Determine the (X, Y) coordinate at the center of the cell enclosing the given text.  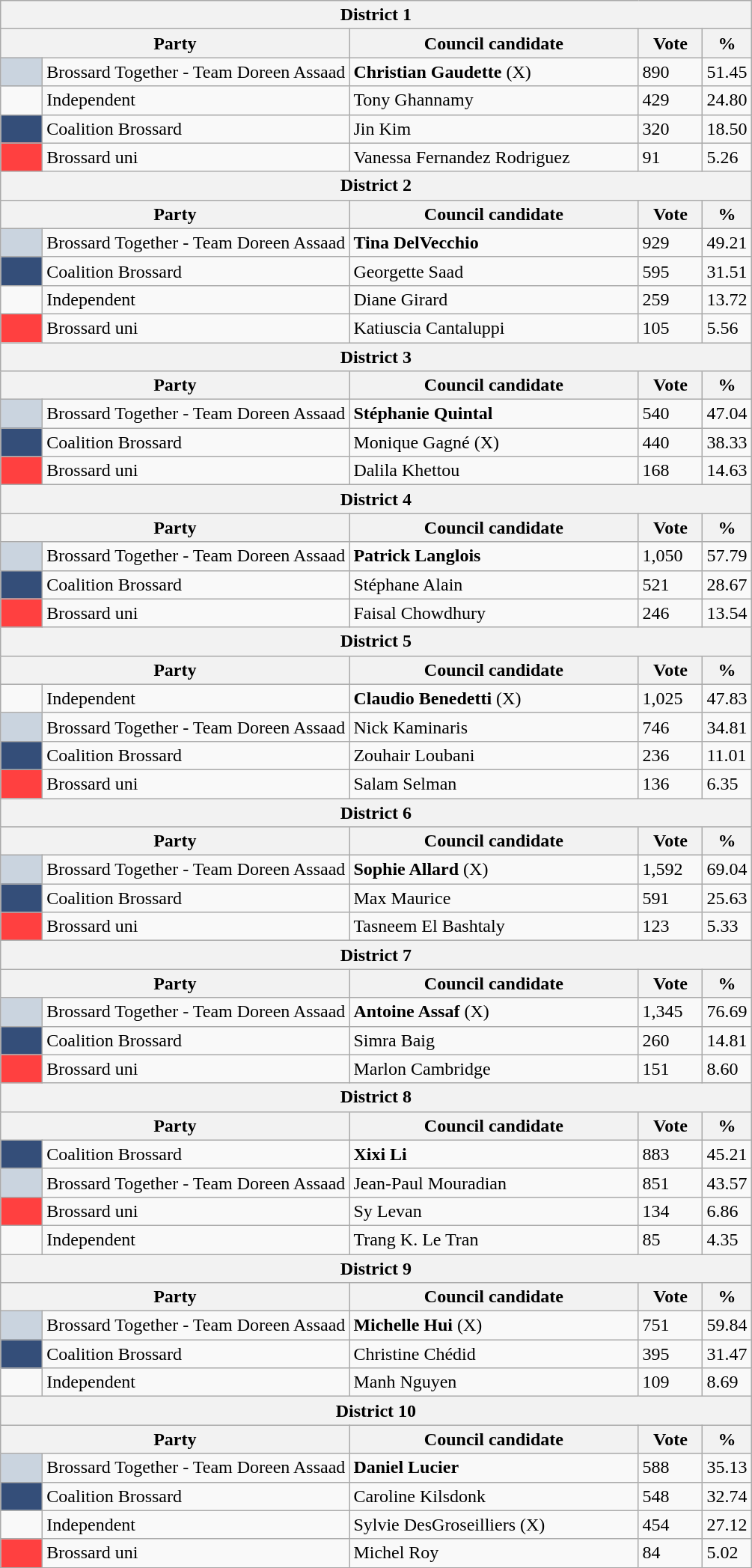
Zouhair Loubani (494, 755)
Tina DelVecchio (494, 242)
District 7 (376, 955)
13.72 (727, 299)
890 (670, 72)
47.83 (727, 698)
320 (670, 129)
851 (670, 1183)
28.67 (727, 585)
Sylvie DesGroseilliers (X) (494, 1525)
1,025 (670, 698)
Tasneem El Bashtaly (494, 927)
34.81 (727, 727)
151 (670, 1069)
49.21 (727, 242)
91 (670, 157)
43.57 (727, 1183)
24.80 (727, 100)
134 (670, 1211)
57.79 (727, 556)
6.35 (727, 784)
Nick Kaminaris (494, 727)
76.69 (727, 1012)
429 (670, 100)
751 (670, 1326)
18.50 (727, 129)
Sophie Allard (X) (494, 870)
38.33 (727, 442)
591 (670, 898)
District 10 (376, 1411)
69.04 (727, 870)
Simra Baig (494, 1040)
4.35 (727, 1239)
45.21 (727, 1154)
1,592 (670, 870)
32.74 (727, 1496)
Sy Levan (494, 1211)
548 (670, 1496)
District 4 (376, 499)
31.47 (727, 1354)
588 (670, 1468)
Trang K. Le Tran (494, 1239)
595 (670, 271)
8.69 (727, 1382)
Salam Selman (494, 784)
Michel Roy (494, 1553)
1,050 (670, 556)
25.63 (727, 898)
8.60 (727, 1069)
Max Maurice (494, 898)
521 (670, 585)
51.45 (727, 72)
Faisal Chowdhury (494, 613)
27.12 (727, 1525)
84 (670, 1553)
929 (670, 242)
246 (670, 613)
Tony Ghannamy (494, 100)
168 (670, 471)
259 (670, 299)
105 (670, 328)
Georgette Saad (494, 271)
Michelle Hui (X) (494, 1326)
85 (670, 1239)
District 6 (376, 812)
59.84 (727, 1326)
5.33 (727, 927)
540 (670, 414)
236 (670, 755)
Katiuscia Cantaluppi (494, 328)
31.51 (727, 271)
6.86 (727, 1211)
Stéphanie Quintal (494, 414)
47.04 (727, 414)
Antoine Assaf (X) (494, 1012)
District 8 (376, 1097)
35.13 (727, 1468)
Manh Nguyen (494, 1382)
123 (670, 927)
District 1 (376, 15)
Vanessa Fernandez Rodriguez (494, 157)
District 3 (376, 357)
454 (670, 1525)
1,345 (670, 1012)
Dalila Khettou (494, 471)
109 (670, 1382)
136 (670, 784)
5.26 (727, 157)
Daniel Lucier (494, 1468)
Marlon Cambridge (494, 1069)
Diane Girard (494, 299)
District 2 (376, 186)
Jean-Paul Mouradian (494, 1183)
746 (670, 727)
District 5 (376, 641)
Christian Gaudette (X) (494, 72)
Jin Kim (494, 129)
14.81 (727, 1040)
11.01 (727, 755)
Christine Chédid (494, 1354)
14.63 (727, 471)
District 9 (376, 1269)
Xixi Li (494, 1154)
5.02 (727, 1553)
440 (670, 442)
Caroline Kilsdonk (494, 1496)
Patrick Langlois (494, 556)
395 (670, 1354)
Claudio Benedetti (X) (494, 698)
13.54 (727, 613)
883 (670, 1154)
Stéphane Alain (494, 585)
260 (670, 1040)
5.56 (727, 328)
Monique Gagné (X) (494, 442)
